Scan for the cell matching the given text and deliver its [X, Y] coordinate at center. 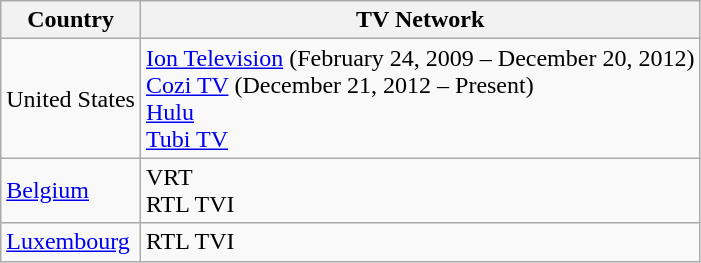
RTL TVI [420, 242]
Ion Television (February 24, 2009 – December 20, 2012)Cozi TV (December 21, 2012 – Present)HuluTubi TV [420, 98]
Country [71, 20]
VRTRTL TVI [420, 190]
Luxembourg [71, 242]
Belgium [71, 190]
TV Network [420, 20]
United States [71, 98]
